Return [x, y] of the center of cell containing provided text 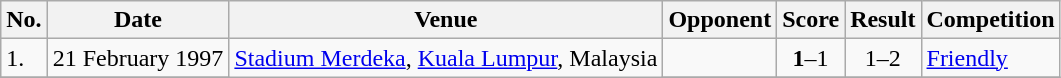
1–1 [811, 58]
Venue [446, 20]
Stadium Merdeka, Kuala Lumpur, Malaysia [446, 58]
21 February 1997 [138, 58]
Opponent [720, 20]
Result [883, 20]
1. [24, 58]
1–2 [883, 58]
Date [138, 20]
No. [24, 20]
Score [811, 20]
Competition [990, 20]
Friendly [990, 58]
